Return [X, Y] of the center of cell containing provided text 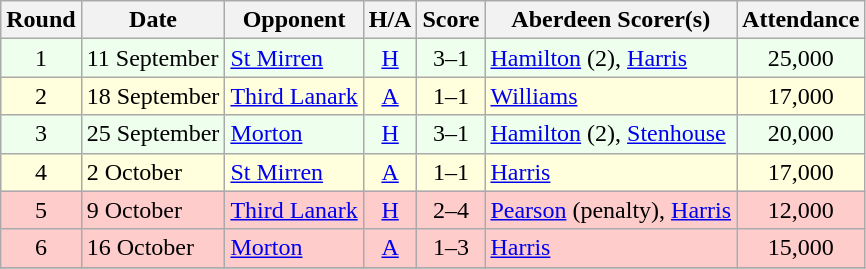
25,000 [801, 58]
1 [41, 58]
Round [41, 20]
2 October [153, 172]
16 October [153, 248]
Hamilton (2), Stenhouse [611, 134]
12,000 [801, 210]
6 [41, 248]
2 [41, 96]
15,000 [801, 248]
1–3 [451, 248]
Aberdeen Scorer(s) [611, 20]
3 [41, 134]
Attendance [801, 20]
Pearson (penalty), Harris [611, 210]
Williams [611, 96]
Hamilton (2), Harris [611, 58]
4 [41, 172]
2–4 [451, 210]
25 September [153, 134]
H/A [390, 20]
11 September [153, 58]
9 October [153, 210]
18 September [153, 96]
5 [41, 210]
20,000 [801, 134]
Opponent [294, 20]
Date [153, 20]
Score [451, 20]
